Identify which cell holds the provided text, then report its [X, Y] central coordinate. 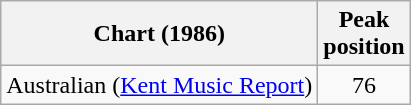
Australian (Kent Music Report) [160, 85]
Peakposition [364, 34]
Chart (1986) [160, 34]
76 [364, 85]
